Detect which cell encompasses the target text, then output its (X, Y) center coordinate. 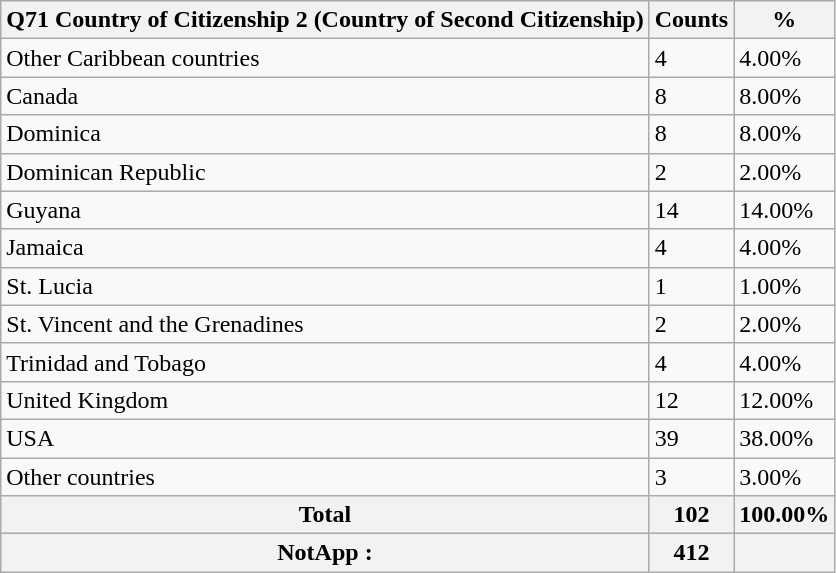
USA (325, 438)
Counts (691, 20)
Jamaica (325, 248)
Dominica (325, 134)
Total (325, 515)
1 (691, 286)
St. Vincent and the Grenadines (325, 324)
Canada (325, 96)
14 (691, 210)
3.00% (784, 477)
39 (691, 438)
100.00% (784, 515)
Q71 Country of Citizenship 2 (Country of Second Citizenship) (325, 20)
38.00% (784, 438)
Other Caribbean countries (325, 58)
Other countries (325, 477)
12.00% (784, 400)
12 (691, 400)
Trinidad and Tobago (325, 362)
% (784, 20)
St. Lucia (325, 286)
14.00% (784, 210)
3 (691, 477)
Dominican Republic (325, 172)
102 (691, 515)
NotApp : (325, 553)
Guyana (325, 210)
1.00% (784, 286)
United Kingdom (325, 400)
412 (691, 553)
